Determine the [X, Y] coordinate at the center of the cell enclosing the given text.  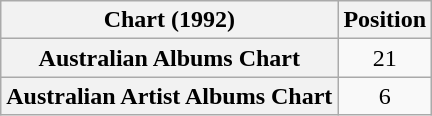
Australian Artist Albums Chart [170, 96]
Chart (1992) [170, 20]
Position [385, 20]
6 [385, 96]
21 [385, 58]
Australian Albums Chart [170, 58]
